Return the (x, y) coordinate for the center point of the cell that contains the specified text.  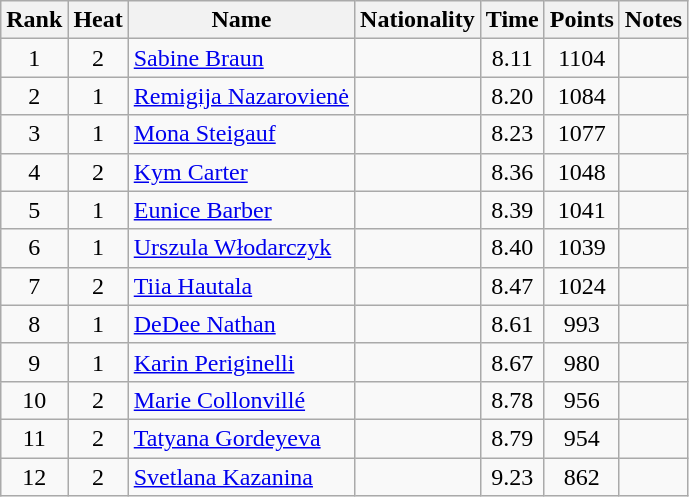
Remigija Nazarovienė (241, 96)
8 (34, 324)
Sabine Braun (241, 58)
3 (34, 134)
Svetlana Kazanina (241, 477)
Urszula Włodarczyk (241, 248)
Heat (98, 20)
956 (582, 400)
11 (34, 438)
8.23 (512, 134)
8.47 (512, 286)
5 (34, 210)
Mona Steigauf (241, 134)
Eunice Barber (241, 210)
Marie Collonvillé (241, 400)
8.20 (512, 96)
1084 (582, 96)
Name (241, 20)
Tiia Hautala (241, 286)
1048 (582, 172)
9 (34, 362)
Rank (34, 20)
980 (582, 362)
8.78 (512, 400)
8.11 (512, 58)
Nationality (418, 20)
954 (582, 438)
8.39 (512, 210)
Karin Periginelli (241, 362)
9.23 (512, 477)
1104 (582, 58)
1039 (582, 248)
6 (34, 248)
1041 (582, 210)
993 (582, 324)
12 (34, 477)
8.67 (512, 362)
1077 (582, 134)
862 (582, 477)
Points (582, 20)
Time (512, 20)
8.61 (512, 324)
8.36 (512, 172)
Notes (653, 20)
Kym Carter (241, 172)
8.79 (512, 438)
7 (34, 286)
4 (34, 172)
Tatyana Gordeyeva (241, 438)
1024 (582, 286)
DeDee Nathan (241, 324)
8.40 (512, 248)
10 (34, 400)
